Provide the [X, Y] coordinate of the cell's center where the given text is located.  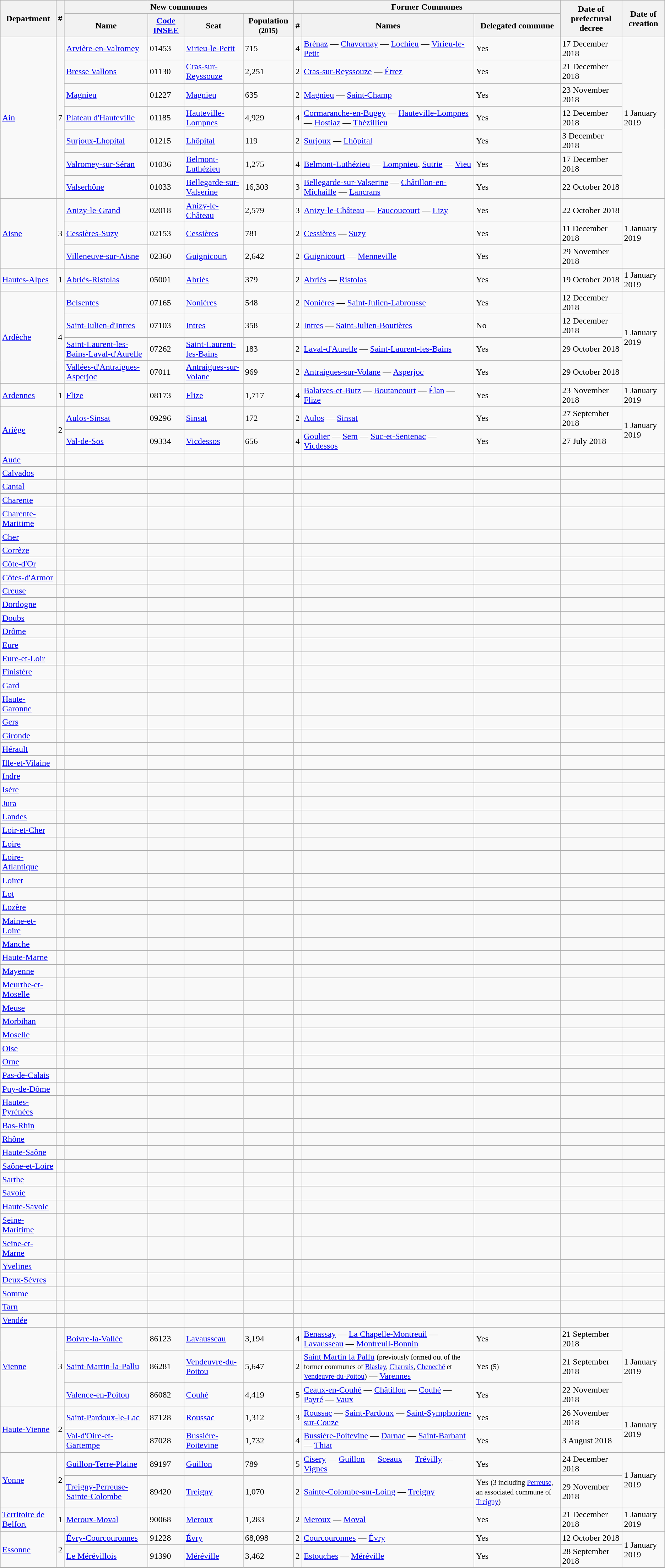
Guillon-Terre-Plaine [106, 1464]
Arvière-en-Valromey [106, 48]
Cormaranche-en-Bugey — Hauteville-Lompnes — Hostiaz — Thézillieu [388, 118]
Seine-Maritime [28, 1225]
Essonne [28, 1549]
Maine-et-Loire [28, 926]
Jura [28, 803]
Valromey-sur-Séran [106, 164]
Goulier — Sem — Suc-et-Sentenac — Vicdessos [388, 441]
Val-de-Sos [106, 441]
Hautes-Alpes [28, 279]
Landes [28, 817]
Vendée [28, 1320]
Sainte-Colombe-sur-Loing — Treigny [388, 1492]
07262 [166, 349]
Lavausseau [213, 1339]
89420 [166, 1492]
Valserhône [106, 187]
Treigny [213, 1492]
07103 [166, 326]
Loir-et-Cher [28, 830]
3,462 [268, 1556]
3,194 [268, 1339]
Gers [28, 722]
01185 [166, 118]
Pas-de-Calais [28, 1075]
Yonne [28, 1480]
Aisne [28, 233]
Abriès-Ristolas [106, 279]
Cessières — Suzy [388, 233]
Saint-Julien-d'Intres [106, 326]
Anizy-le-Grand [106, 210]
08173 [166, 395]
86123 [166, 1339]
Bas-Rhin [28, 1125]
Guignicourt — Menneville [388, 256]
Manche [28, 944]
2,579 [268, 210]
Ain [28, 118]
548 [268, 303]
01036 [166, 164]
Abriès [213, 279]
3 December 2018 [591, 141]
1,275 [268, 164]
Laval-d'Aurelle — Saint-Laurent-les-Bains [388, 349]
Roussac — Saint-Pardoux — Saint-Symphorien-sur-Couze [388, 1418]
656 [268, 441]
Belsentes [106, 303]
Balaives-et-Butz — Boutancourt — Élan — Flize [388, 395]
New communes [179, 7]
Surjoux — Lhôpital [388, 141]
01215 [166, 141]
Oise [28, 1048]
Cantal [28, 487]
119 [268, 141]
Territoire de Belfort [28, 1519]
Dordogne [28, 604]
Orne [28, 1062]
Savoie [28, 1193]
Hauteville-Lompnes [213, 118]
Saint-Laurent-les-Bains [213, 349]
Charente-Maritime [28, 519]
Lozère [28, 907]
Couhé [213, 1394]
Calvados [28, 473]
86281 [166, 1367]
05001 [166, 279]
02360 [166, 256]
Doubs [28, 618]
Meroux [213, 1519]
Côte-d'Or [28, 564]
358 [268, 326]
89197 [166, 1464]
Saint Martin la Pallu (previously formed out of the former communes of Blaslay, Charrais, Cheneché et Vendeuvre-du-Poitou) — Varennes [388, 1367]
379 [268, 279]
07011 [166, 372]
Corrèze [28, 550]
24 December 2018 [591, 1464]
Drôme [28, 631]
Meroux — Moval [388, 1519]
3 August 2018 [591, 1441]
Cisery — Guillon — Sceaux — Trévilly — Vignes [388, 1464]
Antraigues-sur-Volane [213, 372]
Intres [213, 326]
Haute-Marne [28, 957]
Loiret [28, 880]
Yes (3 including Perreuse, an associated commune of Treigny) [517, 1492]
Vallées-d'Antraigues-Asperjoc [106, 372]
2,642 [268, 256]
Villeneuve-sur-Aisne [106, 256]
Cras-sur-Reyssouze — Étrez [388, 72]
19 October 2018 [591, 279]
28 September 2018 [591, 1556]
09296 [166, 418]
Guignicourt [213, 256]
Saint-Pardoux-le-Lac [106, 1418]
Department [28, 18]
07165 [166, 303]
Yes (5) [517, 1367]
Haute-Vienne [28, 1429]
91390 [166, 1556]
Estouches — Méréville [388, 1556]
Moselle [28, 1035]
Belmont-Luthézieu [213, 164]
789 [268, 1464]
11 December 2018 [591, 233]
Bussière-Poitevine [213, 1441]
Ardennes [28, 395]
Hautes-Pyrénées [28, 1107]
68,098 [268, 1538]
Bresse Vallons [106, 72]
Cher [28, 537]
2,251 [268, 72]
91228 [166, 1538]
1,312 [268, 1418]
Date of creation [643, 18]
Isère [28, 790]
Antraigues-sur-Volane — Asperjoc [388, 372]
Cessières-Suzy [106, 233]
Plateau d'Hauteville [106, 118]
Aulos-Sinsat [106, 418]
01033 [166, 187]
Yvelines [28, 1266]
Bellegarde-sur-Valserine — Châtillon-en-Michaille — Lancrans [388, 187]
Lhôpital [213, 141]
Vienne [28, 1367]
Évry-Courcouronnes [106, 1538]
Puy-de-Dôme [28, 1089]
7 [60, 118]
635 [268, 94]
Seat [213, 26]
Ceaux-en-Couhé — Châtillon — Couhé — Payré — Vaux [388, 1394]
Nonières — Saint-Julien-Labrousse [388, 303]
Bellegarde-sur-Valserine [213, 187]
Saône-et-Loire [28, 1166]
01130 [166, 72]
Brénaz — Chavornay — Lochieu — Virieu-le-Petit [388, 48]
02153 [166, 233]
86082 [166, 1394]
Bussière-Poitevine — Darnac — Saint-Barbant — Thiat [388, 1441]
1,283 [268, 1519]
Creuse [28, 591]
172 [268, 418]
No [517, 326]
Vicdessos [213, 441]
1,717 [268, 395]
Hérault [28, 749]
Somme [28, 1293]
Courcouronnes — Évry [388, 1538]
Name [106, 26]
Deux-Sèvres [28, 1280]
Sarthe [28, 1179]
1,732 [268, 1441]
Belmont-Luthézieu — Lompnieu, Sutrie — Vieu [388, 164]
87028 [166, 1441]
Ille-et-Vilaine [28, 763]
16,303 [268, 187]
Meroux-Moval [106, 1519]
Cras-sur-Reyssouze [213, 72]
Virieu-le-Petit [213, 48]
Morbihan [28, 1021]
Indre [28, 776]
Tarn [28, 1307]
90068 [166, 1519]
Aulos — Sinsat [388, 418]
01227 [166, 94]
Former Communes [427, 7]
Évry [213, 1538]
Code INSEE [166, 26]
Méréville [213, 1556]
27 September 2018 [591, 418]
Haute-Saône [28, 1152]
Haute-Savoie [28, 1206]
Names [388, 26]
Anizy-le-Château — Faucoucourt — Lizy [388, 210]
Eure-et-Loir [28, 658]
01453 [166, 48]
Seine-et-Marne [28, 1248]
Charente [28, 500]
Lot [28, 894]
02018 [166, 210]
Aude [28, 460]
Saint-Martin-la-Pallu [106, 1367]
Abriès — Ristolas [388, 279]
Nonières [213, 303]
Valence-en-Poitou [106, 1394]
1,070 [268, 1492]
Loire [28, 844]
781 [268, 233]
Ariège [28, 430]
Meurthe-et-Moselle [28, 989]
Boivre-la-Vallée [106, 1339]
Magnieu — Saint-Champ [388, 94]
Ardèche [28, 337]
26 November 2018 [591, 1418]
Finistère [28, 672]
Benassay — La Chapelle-Montreuil — Lavausseau — Montreuil-Bonnin [388, 1339]
Gard [28, 685]
Loire-Atlantique [28, 862]
12 October 2018 [591, 1538]
Anizy-le-Château [213, 210]
Roussac [213, 1418]
183 [268, 349]
Population (2015) [268, 26]
Saint-Laurent-les-Bains-Laval-d'Aurelle [106, 349]
Guillon [213, 1464]
87128 [166, 1418]
Sinsat [213, 418]
Mayenne [28, 971]
Surjoux-Lhopital [106, 141]
Cessières [213, 233]
Val-d'Oire-et-Gartempe [106, 1441]
5,647 [268, 1367]
Eure [28, 645]
Delegated commune [517, 26]
Le Mérévillois [106, 1556]
22 November 2018 [591, 1394]
27 July 2018 [591, 441]
969 [268, 372]
Côtes-d'Armor [28, 577]
Treigny-Perreuse-Sainte-Colombe [106, 1492]
Date of prefectural decree [591, 18]
Vendeuvre-du-Poitou [213, 1367]
Haute-Garonne [28, 704]
Intres — Saint-Julien-Boutières [388, 326]
4,419 [268, 1394]
Gironde [28, 736]
Rhône [28, 1139]
4,929 [268, 118]
Meuse [28, 1008]
09334 [166, 441]
715 [268, 48]
